Return the [X, Y] coordinate for the center point of the cell that contains the specified text.  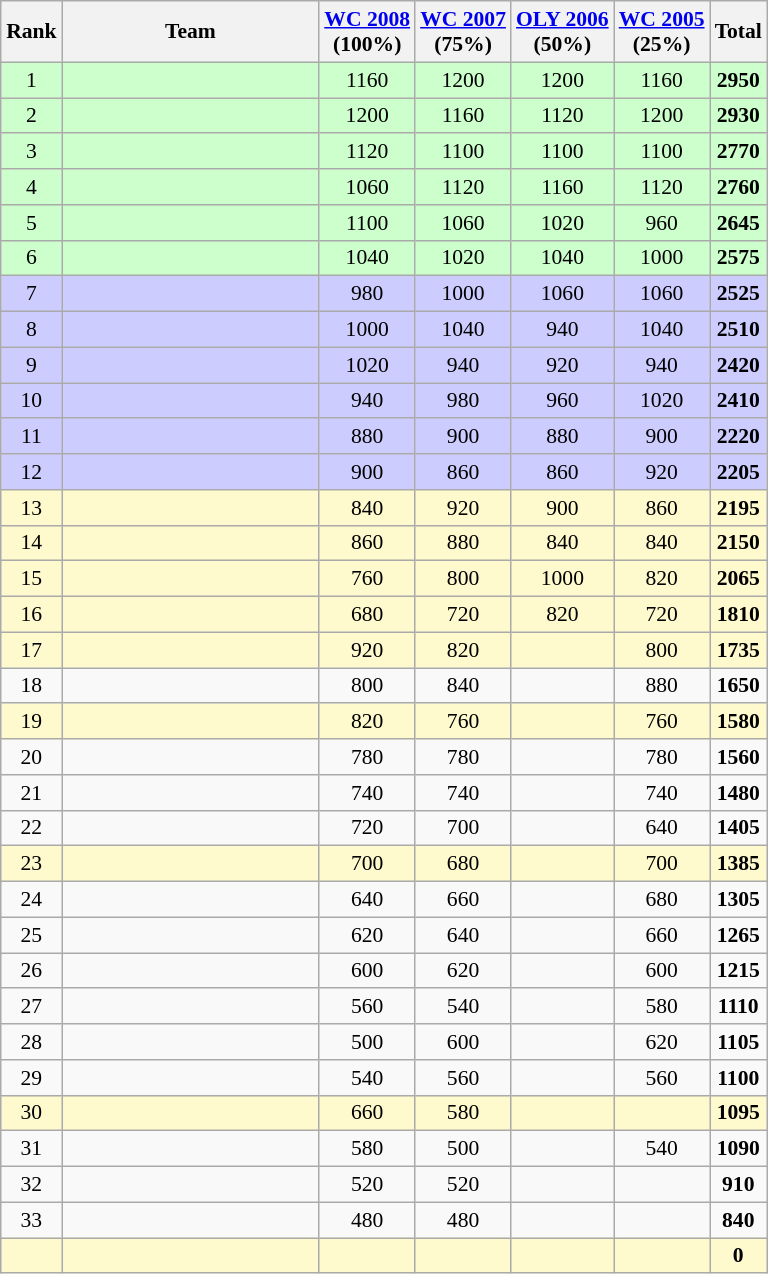
2195 [738, 508]
32 [32, 1185]
20 [32, 757]
910 [738, 1185]
2645 [738, 223]
26 [32, 971]
2420 [738, 365]
29 [32, 1078]
2760 [738, 187]
7 [32, 294]
2410 [738, 401]
33 [32, 1220]
2770 [738, 152]
24 [32, 900]
2950 [738, 80]
Total [738, 32]
1650 [738, 686]
6 [32, 258]
11 [32, 437]
8 [32, 330]
2150 [738, 543]
2 [32, 116]
10 [32, 401]
1735 [738, 650]
2510 [738, 330]
12 [32, 472]
2930 [738, 116]
5 [32, 223]
1480 [738, 793]
Rank [32, 32]
2575 [738, 258]
2205 [738, 472]
0 [738, 1256]
OLY 2006(50%) [562, 32]
1265 [738, 935]
22 [32, 828]
1 [32, 80]
Team [191, 32]
14 [32, 543]
16 [32, 615]
1105 [738, 1042]
3 [32, 152]
WC 2005(25%) [662, 32]
1405 [738, 828]
18 [32, 686]
30 [32, 1113]
1385 [738, 864]
21 [32, 793]
25 [32, 935]
4 [32, 187]
WC 2007(75%) [463, 32]
2220 [738, 437]
17 [32, 650]
13 [32, 508]
1305 [738, 900]
WC 2008(100%) [367, 32]
1810 [738, 615]
1090 [738, 1149]
2065 [738, 579]
1110 [738, 1007]
1580 [738, 722]
15 [32, 579]
19 [32, 722]
1560 [738, 757]
1215 [738, 971]
27 [32, 1007]
28 [32, 1042]
1095 [738, 1113]
31 [32, 1149]
23 [32, 864]
2525 [738, 294]
9 [32, 365]
